Capture the cell that displays the provided text and extract its [X, Y] central coordinate. 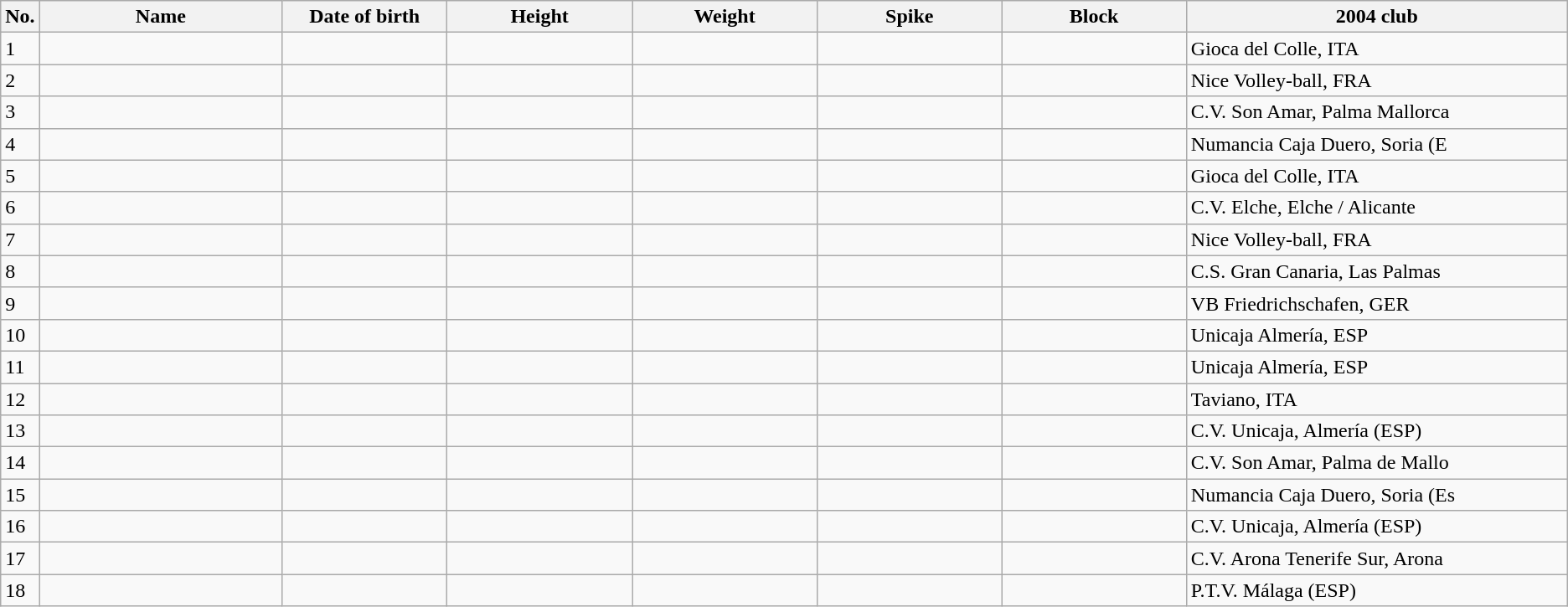
Date of birth [365, 17]
7 [20, 239]
No. [20, 17]
C.V. Arona Tenerife Sur, Arona [1377, 558]
3 [20, 112]
17 [20, 558]
Weight [725, 17]
9 [20, 303]
15 [20, 495]
11 [20, 367]
P.T.V. Málaga (ESP) [1377, 590]
13 [20, 431]
10 [20, 335]
2004 club [1377, 17]
C.V. Son Amar, Palma Mallorca [1377, 112]
8 [20, 271]
C.S. Gran Canaria, Las Palmas [1377, 271]
Block [1094, 17]
VB Friedrichschafen, GER [1377, 303]
C.V. Elche, Elche / Alicante [1377, 208]
12 [20, 399]
Numancia Caja Duero, Soria (Es [1377, 495]
6 [20, 208]
1 [20, 49]
Height [539, 17]
Spike [910, 17]
18 [20, 590]
Numancia Caja Duero, Soria (E [1377, 144]
4 [20, 144]
C.V. Son Amar, Palma de Mallo [1377, 463]
5 [20, 176]
14 [20, 463]
2 [20, 80]
Name [161, 17]
16 [20, 527]
Taviano, ITA [1377, 399]
